Output the (X, Y) coordinate of the center of the cell containing the given text.  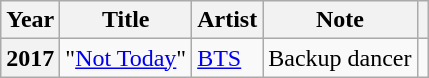
Backup dancer (340, 58)
Artist (228, 20)
BTS (228, 58)
Year (30, 20)
Title (126, 20)
"Not Today" (126, 58)
Note (340, 20)
2017 (30, 58)
